Scan for the cell matching the given text and deliver its [X, Y] coordinate at center. 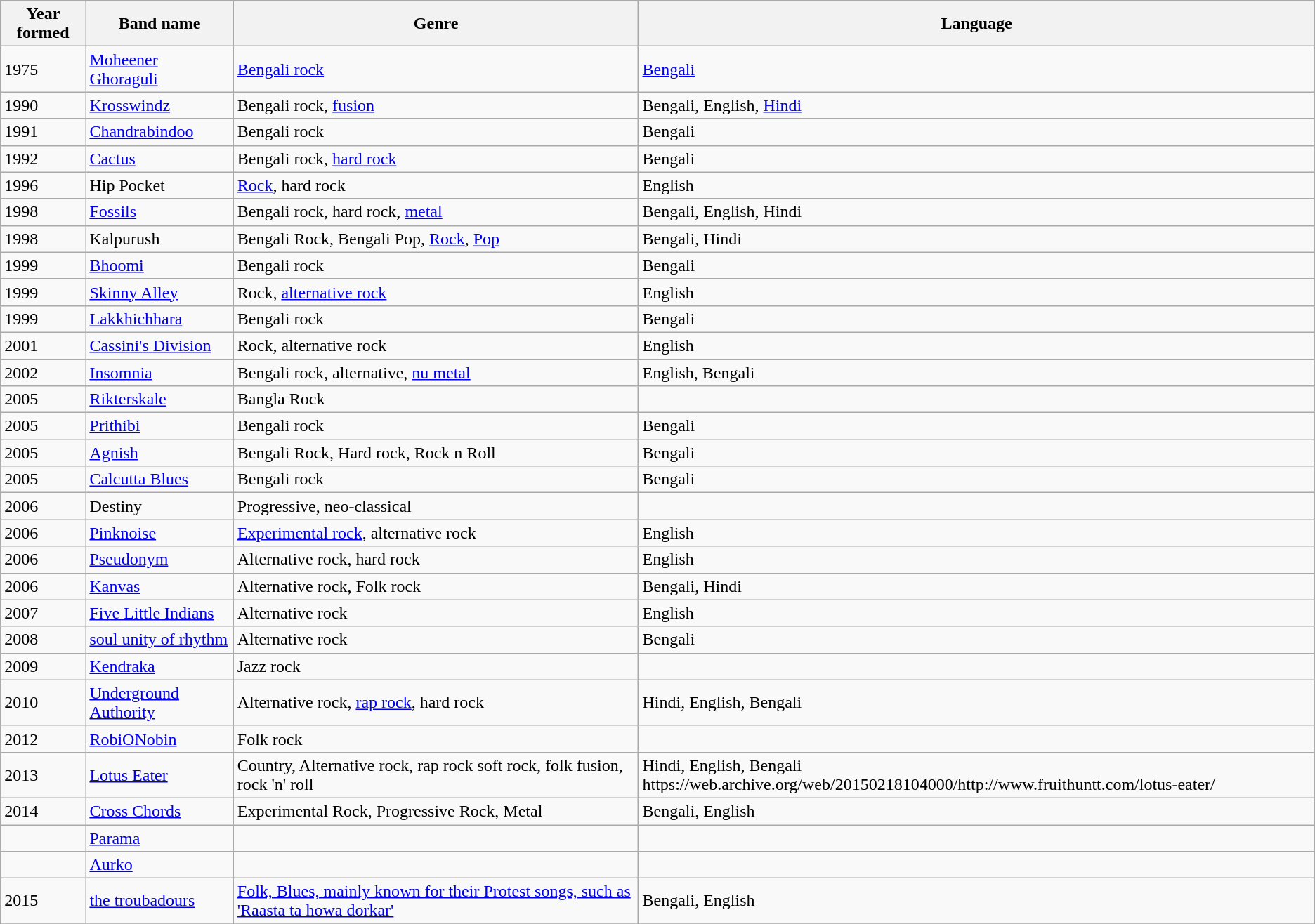
Pinknoise [159, 533]
Prithibi [159, 426]
Bhoomi [159, 265]
Alternative rock, hard rock [436, 560]
Country, Alternative rock, rap rock soft rock, folk fusion, rock 'n' roll [436, 775]
2012 [44, 739]
Five Little Indians [159, 613]
Folk rock [436, 739]
Genre [436, 24]
2007 [44, 613]
Hindi, English, Bengali https://web.archive.org/web/20150218104000/http://www.fruithuntt.com/lotus-eater/ [976, 775]
Bengali Rock, Bengali Pop, Rock, Pop [436, 239]
Calcutta Blues [159, 480]
Folk, Blues, mainly known for their Protest songs, such as 'Raasta ta howa dorkar' [436, 902]
Rikterskale [159, 400]
Underground Authority [159, 702]
Lotus Eater [159, 775]
Band name [159, 24]
Destiny [159, 506]
Alternative rock, rap rock, hard rock [436, 702]
2013 [44, 775]
Kanvas [159, 586]
Experimental Rock, Progressive Rock, Metal [436, 811]
Pseudonym [159, 560]
English, Bengali [976, 373]
2001 [44, 345]
Bengali rock, alternative, nu metal [436, 373]
Year formed [44, 24]
Jazz rock [436, 666]
Agnish [159, 453]
Bengali rock, hard rock [436, 159]
Lakkhichhara [159, 319]
Rock, hard rock [436, 185]
Experimental rock, alternative rock [436, 533]
Parama [159, 838]
Aurko [159, 865]
Moheener Ghoraguli [159, 69]
2015 [44, 902]
Bengali rock, fusion [436, 105]
Kalpurush [159, 239]
1992 [44, 159]
2010 [44, 702]
1996 [44, 185]
1991 [44, 132]
Kendraka [159, 666]
Krosswindz [159, 105]
Alternative rock, Folk rock [436, 586]
Cassini's Division [159, 345]
Hindi, English, Bengali [976, 702]
Bangla Rock [436, 400]
2008 [44, 640]
2009 [44, 666]
Cross Chords [159, 811]
Fossils [159, 212]
1975 [44, 69]
1990 [44, 105]
Bengali rock, hard rock, metal [436, 212]
2014 [44, 811]
Cactus [159, 159]
Hip Pocket [159, 185]
Bengali Rock, Hard rock, Rock n Roll [436, 453]
Chandrabindoo [159, 132]
Language [976, 24]
Progressive, neo-classical [436, 506]
Skinny Alley [159, 292]
RobiONobin [159, 739]
soul unity of rhythm [159, 640]
2002 [44, 373]
the troubadours [159, 902]
Insomnia [159, 373]
